Pinpoint the cell where the given text exists, returning its (X, Y) midpoint coordinate. 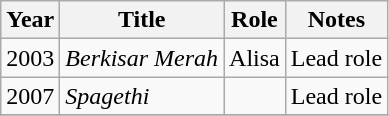
Notes (336, 20)
Spagethi (142, 96)
2007 (30, 96)
Berkisar Merah (142, 58)
Alisa (255, 58)
Title (142, 20)
Year (30, 20)
2003 (30, 58)
Role (255, 20)
